Provide the (X, Y) coordinate of the cell's center where the given text is located.  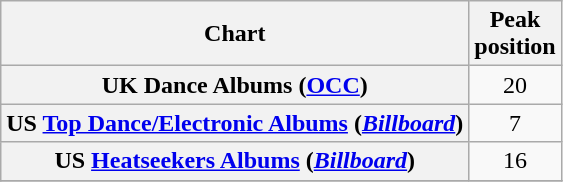
US Top Dance/Electronic Albums (Billboard) (235, 123)
Chart (235, 34)
7 (515, 123)
Peakposition (515, 34)
20 (515, 85)
US Heatseekers Albums (Billboard) (235, 161)
UK Dance Albums (OCC) (235, 85)
16 (515, 161)
